Find where the given text appears and provide that cell's center as (X, Y) coordinate. 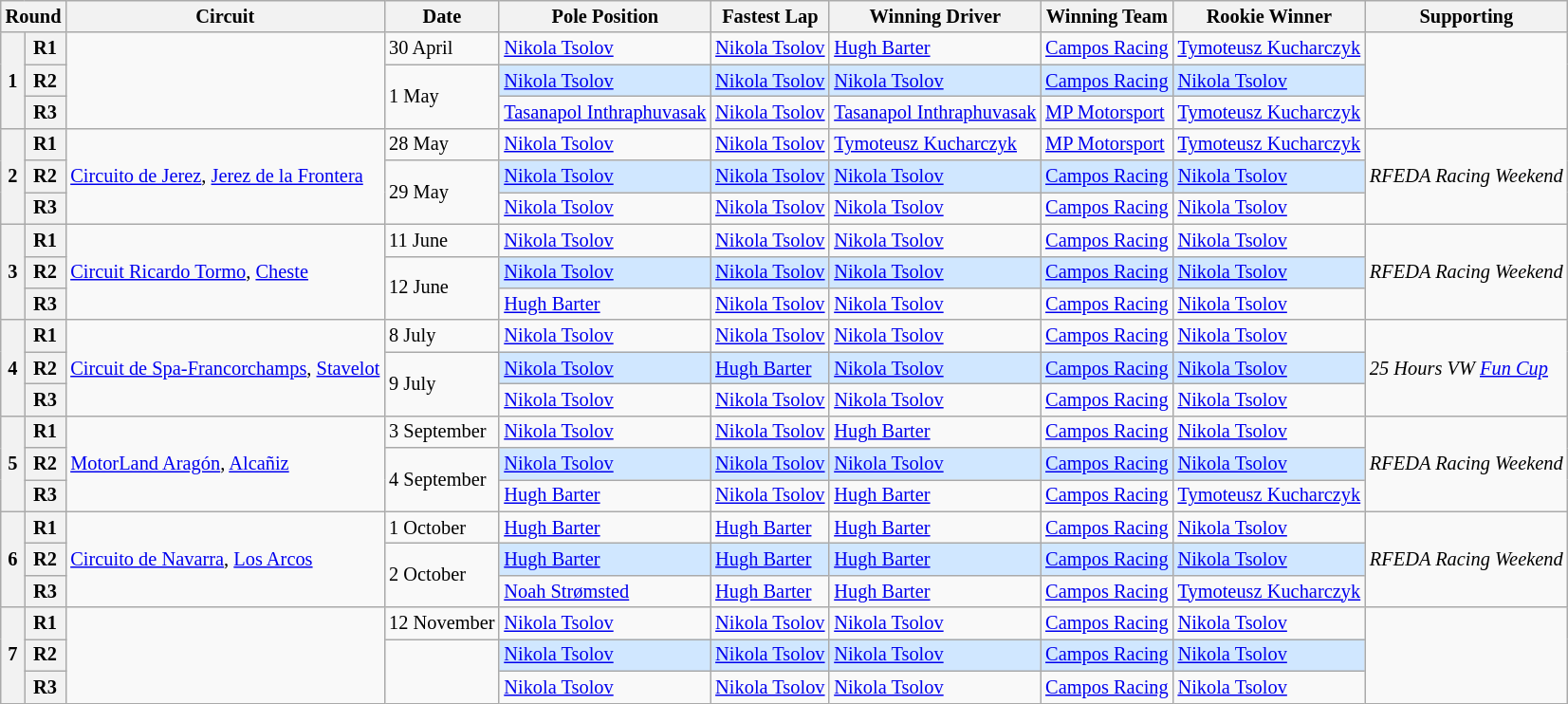
2 October (442, 575)
Fastest Lap (770, 16)
Rookie Winner (1269, 16)
12 November (442, 623)
3 (13, 271)
30 April (442, 48)
1 October (442, 528)
Winning Team (1106, 16)
Winning Driver (935, 16)
Circuit Ricardo Tormo, Cheste (225, 271)
1 (13, 80)
4 September (442, 480)
Pole Position (605, 16)
28 May (442, 144)
5 (13, 463)
25 Hours VW Fun Cup (1467, 368)
Noah Strømsted (605, 591)
Circuit de Spa-Francorchamps, Stavelot (225, 368)
1 May (442, 97)
Circuito de Navarra, Los Arcos (225, 560)
6 (13, 560)
29 May (442, 192)
12 June (442, 288)
3 September (442, 432)
7 (13, 655)
4 (13, 368)
8 July (442, 336)
2 (13, 176)
MotorLand Aragón, Alcañiz (225, 463)
Circuito de Jerez, Jerez de la Frontera (225, 176)
Round (34, 16)
Date (442, 16)
11 June (442, 240)
9 July (442, 383)
Supporting (1467, 16)
Circuit (225, 16)
